Return the (x, y) coordinate for the center point of the cell that contains the specified text.  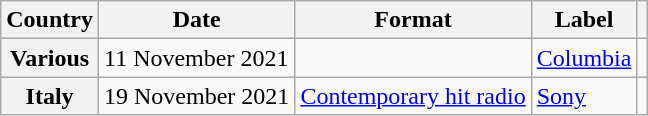
Italy (50, 96)
Date (196, 20)
Country (50, 20)
11 November 2021 (196, 58)
Columbia (584, 58)
Format (413, 20)
Label (584, 20)
19 November 2021 (196, 96)
Various (50, 58)
Sony (584, 96)
Contemporary hit radio (413, 96)
